Provide the (X, Y) coordinate of the cell's center where the given text is located.  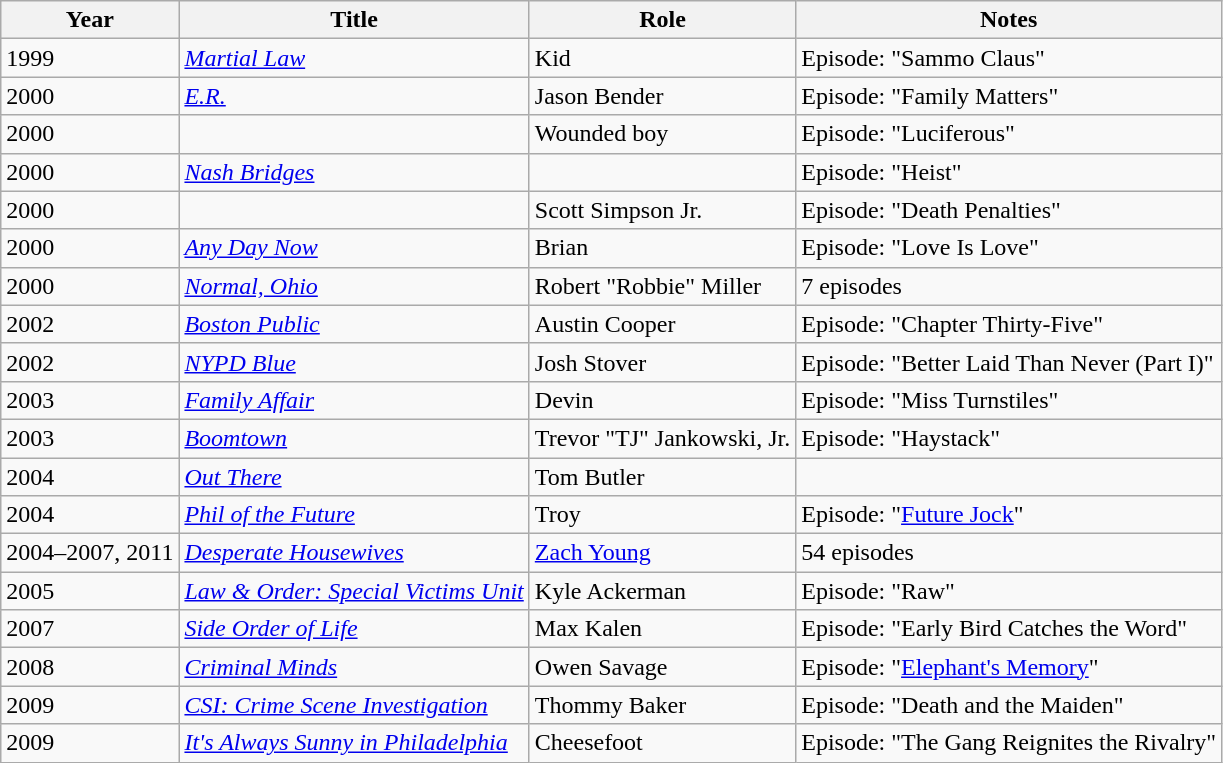
2005 (90, 591)
Zach Young (662, 553)
Josh Stover (662, 362)
Episode: "Heist" (1009, 172)
Phil of the Future (354, 515)
Criminal Minds (354, 667)
Devin (662, 400)
Nash Bridges (354, 172)
Role (662, 20)
Episode: "Future Jock" (1009, 515)
Law & Order: Special Victims Unit (354, 591)
Episode: "The Gang Reignites the Rivalry" (1009, 743)
Wounded boy (662, 134)
Episode: "Raw" (1009, 591)
Normal, Ohio (354, 286)
Desperate Housewives (354, 553)
2008 (90, 667)
Episode: "Death and the Maiden" (1009, 705)
1999 (90, 58)
Episode: "Early Bird Catches the Word" (1009, 629)
Jason Bender (662, 96)
Martial Law (354, 58)
Thommy Baker (662, 705)
Owen Savage (662, 667)
Troy (662, 515)
7 episodes (1009, 286)
Episode: "Miss Turnstiles" (1009, 400)
Year (90, 20)
Max Kalen (662, 629)
Cheesefoot (662, 743)
Tom Butler (662, 477)
Episode: "Elephant's Memory" (1009, 667)
Episode: "Haystack" (1009, 438)
Family Affair (354, 400)
Kid (662, 58)
Episode: "Death Penalties" (1009, 210)
Episode: "Sammo Claus" (1009, 58)
Boston Public (354, 324)
Side Order of Life (354, 629)
54 episodes (1009, 553)
Episode: "Luciferous" (1009, 134)
Trevor "TJ" Jankowski, Jr. (662, 438)
Scott Simpson Jr. (662, 210)
2004–2007, 2011 (90, 553)
Boomtown (354, 438)
E.R. (354, 96)
NYPD Blue (354, 362)
Episode: "Love Is Love" (1009, 248)
Title (354, 20)
Notes (1009, 20)
Any Day Now (354, 248)
CSI: Crime Scene Investigation (354, 705)
Episode: "Better Laid Than Never (Part I)" (1009, 362)
Episode: "Chapter Thirty-Five" (1009, 324)
2007 (90, 629)
Brian (662, 248)
Robert "Robbie" Miller (662, 286)
Kyle Ackerman (662, 591)
Austin Cooper (662, 324)
Episode: "Family Matters" (1009, 96)
Out There (354, 477)
It's Always Sunny in Philadelphia (354, 743)
